Capture the cell that displays the provided text and extract its (x, y) central coordinate. 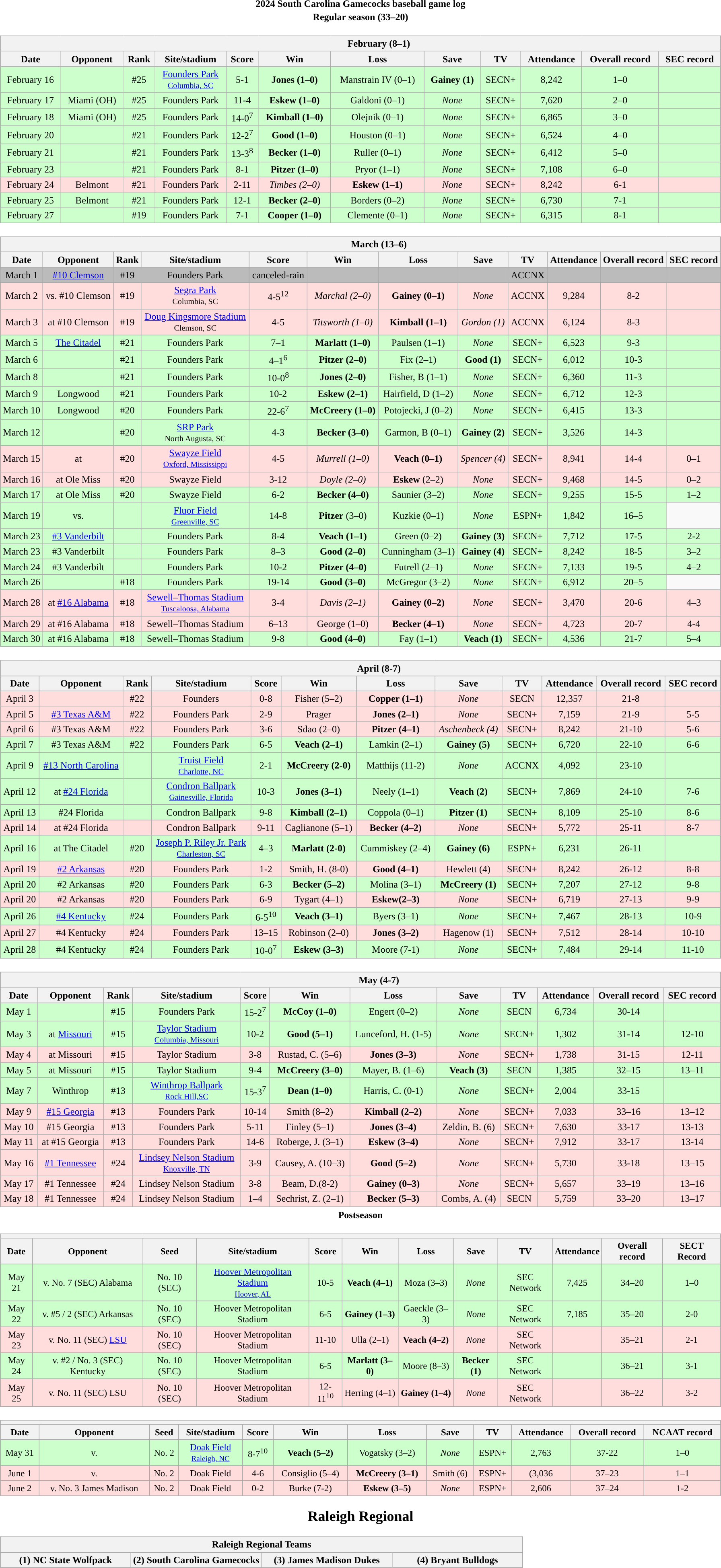
12,357 (569, 699)
March 17 (22, 495)
June 2 (20, 1488)
at The Citadel (81, 849)
Veach (4–2) (426, 1340)
7,484 (569, 950)
22-10 (631, 745)
25-11 (631, 828)
May 1 (19, 1012)
Galdoni (0–1) (377, 100)
13–17 (692, 1199)
9,255 (574, 495)
18-5 (633, 551)
10-5 (325, 1282)
5,730 (566, 1163)
7,133 (574, 567)
10-08 (278, 377)
Gainey (1) (452, 80)
February 18 (31, 117)
February 16 (31, 80)
1,302 (566, 1034)
March 19 (22, 516)
Fluor FieldGreenville, SC (196, 516)
Pitzer (1–0) (295, 169)
Consiglio (5–4) (310, 1473)
Founders (201, 699)
Combs, A. (4) (468, 1199)
Coppola (0–1) (396, 812)
36–21 (632, 1366)
Good (4–1) (396, 869)
7,620 (551, 100)
4-6 (257, 1473)
12-27 (242, 135)
3,526 (574, 433)
37–23 (607, 1473)
6,231 (569, 849)
0-8 (266, 699)
2-11 (242, 185)
Lamkin (2–1) (396, 745)
Kimball (2–1) (319, 812)
May 3 (19, 1034)
33-15 (628, 1091)
5,772 (569, 828)
Houston (0–1) (377, 135)
April (8-7) (360, 668)
6,719 (569, 900)
March 9 (22, 394)
Moore (7-1) (396, 950)
Vogatsky (3–2) (387, 1453)
33–20 (628, 1199)
Timbes (2–0) (295, 185)
13-3 (633, 410)
27-13 (631, 900)
Eskew (3–4) (393, 1142)
May 4 (19, 1055)
6,720 (569, 745)
7,108 (551, 169)
Herring (4–1) (370, 1392)
Eskew(2–3) (396, 900)
3-9 (255, 1163)
Borders (0–2) (377, 200)
Engert (0–2) (393, 1012)
1,842 (574, 516)
Kimball (1–1) (418, 322)
8-3 (633, 322)
February 25 (31, 200)
Olejnik (0–1) (377, 117)
Cooper (1–0) (295, 215)
Becker (5–2) (319, 884)
Pitzer (4–1) (396, 730)
5,759 (566, 1199)
March 16 (22, 479)
2,606 (541, 1488)
21-7 (633, 639)
Lindsey Nelson StadiumKnoxville, TN (187, 1163)
Veach (2) (468, 791)
13-13 (692, 1127)
NCAAT record (682, 1432)
April 5 (20, 714)
Aschenbeck (4) (468, 730)
February 17 (31, 100)
Zeldin, B. (6) (468, 1127)
March 3 (22, 322)
7,425 (577, 1282)
12-1 (242, 200)
20-7 (633, 624)
Marlatt (1–0) (343, 343)
Founders ParkColumbia, SC (191, 80)
10-14 (255, 1112)
February 20 (31, 135)
#13 North Carolina (81, 766)
v. #2 / No. 3 (SEC) Kentucky (88, 1366)
Good (5–1) (310, 1034)
May 25 (16, 1392)
(3) James Madison Dukes (327, 1560)
May 16 (19, 1163)
May 22 (16, 1313)
Swayze FieldOxford, Mississippi (196, 458)
Veach (3) (468, 1070)
Good (2–0) (343, 551)
6,712 (574, 394)
7,712 (574, 536)
1–2 (694, 495)
2–0 (620, 100)
Truist FieldCharlotte, NC (201, 766)
Lunceford, H. (1-5) (393, 1034)
3-4 (278, 603)
June 1 (20, 1473)
Paulsen (1–1) (418, 343)
March 28 (22, 603)
Hagenow (1) (468, 933)
3-12 (278, 479)
2-0 (692, 1313)
4,092 (569, 766)
11-3 (633, 377)
Sewell–Thomas StadiumTuscaloosa, Alabama (196, 603)
28-14 (631, 933)
28-13 (631, 916)
Kimball (2–2) (393, 1112)
Becker (1–0) (295, 153)
6–13 (278, 624)
Gainey (1–3) (370, 1313)
35–20 (632, 1313)
7,185 (577, 1313)
March 12 (22, 433)
Davis (2–1) (343, 603)
Tygart (4–1) (319, 900)
April 28 (20, 950)
May 11 (19, 1142)
April 14 (20, 828)
6,415 (574, 410)
9,468 (574, 479)
6-1 (620, 185)
21-10 (631, 730)
Eskew (2–2) (418, 479)
25-10 (631, 812)
McGregor (3–2) (418, 582)
March 26 (22, 582)
9,284 (574, 296)
21-9 (631, 714)
Hewlett (4) (468, 869)
5-6 (693, 730)
Molina (3–1) (396, 884)
v. No. 7 (SEC) Alabama (88, 1282)
v. No. 3 James Madison (94, 1488)
26-12 (631, 869)
SECT Record (692, 1251)
Marlatt (3–0) (370, 1366)
5-1 (242, 80)
35–21 (632, 1340)
13-14 (692, 1142)
30-14 (628, 1012)
Jones (1–0) (295, 80)
6–0 (620, 169)
(4) Bryant Bulldogs (458, 1560)
February 24 (31, 185)
Fix (2–1) (418, 360)
Gainey (0–3) (393, 1184)
37-22 (607, 1453)
vs. (78, 516)
Roberge, J. (3–1) (310, 1142)
Hoover Metropolitan StadiumHoover, AL (253, 1282)
14-07 (242, 117)
Jones (3–3) (393, 1055)
5,657 (566, 1184)
The Citadel (78, 343)
March 8 (22, 377)
Spencer (4) (483, 458)
Marlatt (2-0) (319, 849)
12-3 (633, 394)
Sechrist, Z. (2–1) (310, 1199)
March 5 (22, 343)
14-4 (633, 458)
Pryor (1–1) (377, 169)
Smith (8–2) (310, 1112)
McCreery (3–0) (310, 1070)
4–2 (694, 567)
2-2 (694, 536)
Jones (3–1) (319, 791)
6,315 (551, 215)
Good (3–0) (343, 582)
6-6 (693, 745)
Futrell (2–1) (418, 567)
Sdao (2–0) (319, 730)
Doug Kingsmore StadiumClemson, SC (196, 322)
6-2 (278, 495)
May 31 (20, 1453)
Harris, C. (0-1) (393, 1091)
v. #5 / 2 (SEC) Arkansas (88, 1313)
24-10 (631, 791)
Smith (6) (450, 1473)
15-5 (633, 495)
March 10 (22, 410)
Gainey (3) (483, 536)
4-4 (694, 624)
Jones (3–2) (396, 933)
Segra ParkColumbia, SC (196, 296)
6,012 (574, 360)
April 19 (20, 869)
(3,036 (541, 1473)
McCreery (1–0) (343, 410)
Moore (8–3) (426, 1366)
Doyle (2–0) (343, 479)
1,385 (566, 1070)
Green (0–2) (418, 536)
Condron Ballpark Gainesville, Florida (201, 791)
22-67 (278, 410)
Causey, A. (10–3) (310, 1163)
Gainey (4) (483, 551)
Eskew (3–5) (387, 1488)
Potojecki, J (0–2) (418, 410)
1,738 (566, 1055)
14-6 (255, 1142)
4-3 (278, 433)
6,524 (551, 135)
0-2 (257, 1488)
Pitzer (2–0) (343, 360)
8-7 (693, 828)
Eskew (1–0) (295, 100)
17-5 (633, 536)
6,412 (551, 153)
6,360 (574, 377)
Copper (1–1) (396, 699)
Gainey (0–1) (418, 296)
February 21 (31, 153)
Gainey (0–2) (418, 603)
13-38 (242, 153)
6-3 (266, 884)
9-3 (633, 343)
15-37 (255, 1091)
5-11 (255, 1127)
Becker (4–0) (343, 495)
May 10 (19, 1127)
14-8 (278, 516)
15-27 (255, 1012)
12-11 (692, 1055)
7,512 (569, 933)
Taylor StadiumColumbia, Missouri (187, 1034)
Good (5–2) (393, 1163)
3-2 (692, 1392)
6,865 (551, 117)
March 2 (22, 296)
7,630 (566, 1127)
Burke (7-2) (310, 1488)
0–1 (694, 458)
9-11 (266, 828)
7,033 (566, 1112)
April 6 (20, 730)
Jones (2–0) (343, 377)
March 6 (22, 360)
May 24 (16, 1366)
26-11 (631, 849)
April 16 (20, 849)
Pitzer (1) (468, 812)
Gaeckle (3–3) (426, 1313)
at #10 Clemson (78, 322)
Raleigh Regional Teams (262, 1545)
14-3 (633, 433)
1–4 (255, 1199)
23-10 (631, 766)
Hairfield, D (1–2) (418, 394)
7-6 (693, 791)
(2) South Carolina Gamecocks (196, 1560)
34–20 (632, 1282)
May 5 (19, 1070)
Eskew (2–1) (343, 394)
10-9 (693, 916)
Robinson (2–0) (319, 933)
0–2 (694, 479)
Becker (1) (476, 1366)
Becker (2–0) (295, 200)
Mayer, B. (1–6) (393, 1070)
4,536 (574, 639)
12-1110 (325, 1392)
2,004 (566, 1091)
Kimball (1–0) (295, 117)
29-14 (631, 950)
Matthijs (11-2) (396, 766)
10-07 (266, 950)
Dean (1–0) (310, 1091)
March 30 (22, 639)
Jones (3–4) (393, 1127)
McCreery (2-0) (319, 766)
Byers (3–1) (396, 916)
Manstrain IV (0–1) (377, 80)
Neely (1–1) (396, 791)
Gainey (5) (468, 745)
Becker (4–2) (396, 828)
3,470 (574, 603)
32–15 (628, 1070)
Beam, D.(8-2) (310, 1184)
Cummiskey (2–4) (396, 849)
Winthrop BallparkRock Hill,SC (187, 1091)
Gainey (6) (468, 849)
3-1 (692, 1366)
McCreery (3–1) (387, 1473)
Garmon, B (0–1) (418, 433)
3–2 (694, 551)
10-10 (693, 933)
#10 Clemson (78, 275)
31-15 (628, 1055)
Good (1) (483, 360)
4,723 (574, 624)
March 29 (22, 624)
Gordon (1) (483, 322)
6,912 (574, 582)
33-18 (628, 1163)
February (8–1) (360, 43)
6,523 (574, 343)
9-4 (255, 1070)
Doak FieldRaleigh, NC (210, 1453)
13–11 (692, 1070)
Finley (5–1) (310, 1127)
canceled-rain (278, 275)
Becker (3–0) (343, 433)
6,730 (551, 200)
Veach (0–1) (418, 458)
8-2 (633, 296)
Becker (5–3) (393, 1199)
8-6 (693, 812)
7,159 (569, 714)
Rustad, C. (5–6) (310, 1055)
13–16 (692, 1184)
Ruller (0–1) (377, 153)
April 13 (20, 812)
Prager (319, 714)
Veach (2–1) (319, 745)
McCoy (1–0) (310, 1012)
8-710 (257, 1453)
6,734 (566, 1012)
May 18 (19, 1199)
Fisher (5–2) (319, 699)
April 12 (20, 791)
May 23 (16, 1340)
21-8 (631, 699)
19-14 (278, 582)
April 9 (20, 766)
6-510 (266, 916)
7,467 (569, 916)
April 3 (20, 699)
3-6 (266, 730)
Good (4–0) (343, 639)
March 1 (22, 275)
Pitzer (4–0) (343, 567)
February 23 (31, 169)
Veach (3–1) (319, 916)
#24 Florida (81, 812)
Jones (2–1) (396, 714)
5–0 (620, 153)
Fay (1–1) (418, 639)
Veach (5–2) (310, 1453)
7,912 (566, 1142)
6,124 (574, 322)
8-8 (693, 869)
2,763 (541, 1453)
George (1–0) (343, 624)
Pitzer (3–0) (343, 516)
8-4 (278, 536)
27-12 (631, 884)
16–5 (633, 516)
1–1 (682, 1473)
May 9 (19, 1112)
Gainey (2) (483, 433)
at (78, 458)
9-9 (693, 900)
11-4 (242, 100)
McCreery (1) (468, 884)
Veach (4–1) (370, 1282)
Cunningham (3–1) (418, 551)
March (13–6) (360, 245)
Clemente (0–1) (377, 215)
6-9 (266, 900)
20-6 (633, 603)
4–0 (620, 135)
May 17 (19, 1184)
Smith, H. (8-0) (319, 869)
February 27 (31, 215)
Moza (3–3) (426, 1282)
37–24 (607, 1488)
Veach (1–1) (343, 536)
33–16 (628, 1112)
Joseph P. Riley Jr. Park Charleston, SC (201, 849)
May 21 (16, 1282)
April 26 (20, 916)
4–16 (278, 360)
Eskew (3–3) (319, 950)
Murrell (1–0) (343, 458)
Veach (1) (483, 639)
7–1 (278, 343)
36–22 (632, 1392)
8–3 (278, 551)
March 24 (22, 567)
Winthrop (70, 1091)
March 15 (22, 458)
7,207 (569, 884)
Good (1–0) (295, 135)
Fisher, B (1–1) (418, 377)
8,941 (574, 458)
Titsworth (1–0) (343, 322)
33–19 (628, 1184)
May (4-7) (360, 980)
April 7 (20, 745)
13–12 (692, 1112)
(1) NC State Wolfpack (66, 1560)
May 7 (19, 1091)
Gainey (1–4) (426, 1392)
Ulla (2–1) (370, 1340)
Eskew (1–1) (377, 185)
12-10 (692, 1034)
7,869 (569, 791)
Becker (4–1) (418, 624)
19-5 (633, 567)
at #15 Georgia (70, 1142)
SRP ParkNorth Augusta, SC (196, 433)
20–5 (633, 582)
2-9 (266, 714)
3–0 (620, 117)
vs. #10 Clemson (78, 296)
5–4 (694, 639)
April 27 (20, 933)
5-5 (693, 714)
14-5 (633, 479)
Marchal (2–0) (343, 296)
Saunier (3–2) (418, 495)
Caglianone (5–1) (319, 828)
Kuzkie (0–1) (418, 516)
4-512 (278, 296)
8,109 (569, 812)
31-14 (628, 1034)
